Extract the (x, y) coordinate from the center of the cell holding the provided text.  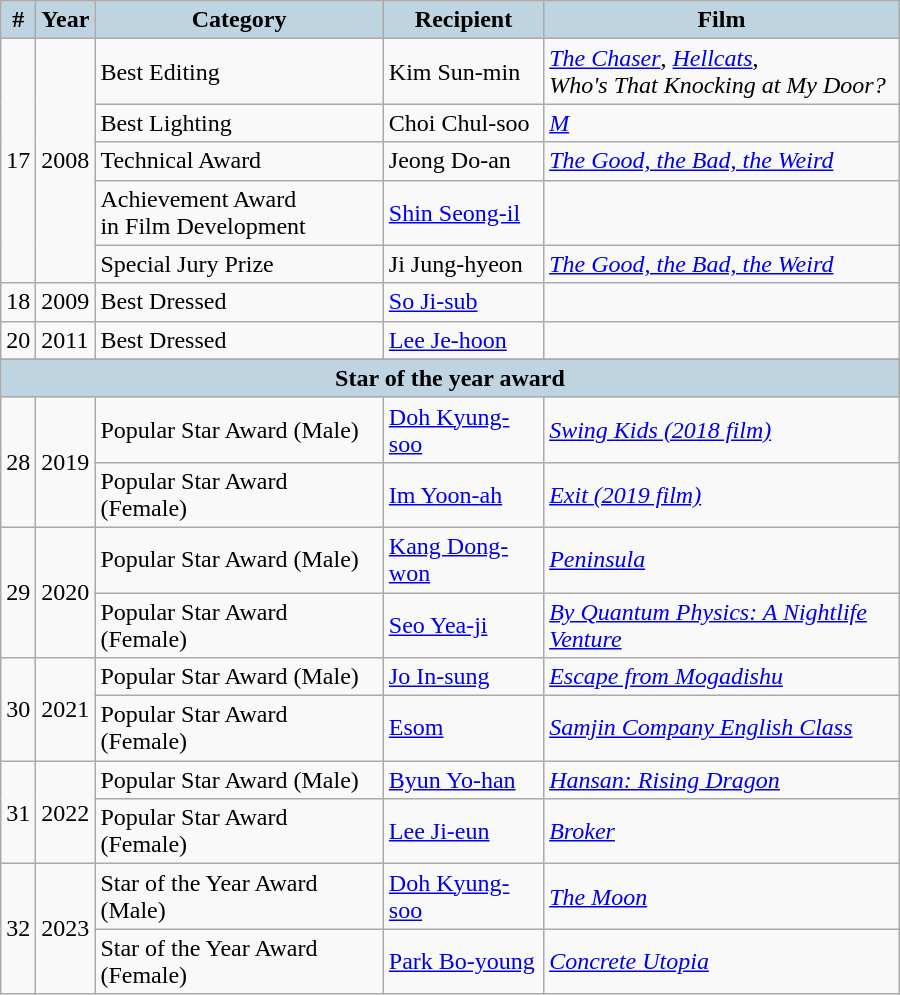
Park Bo-young (463, 962)
Jeong Do-an (463, 161)
Best Editing (239, 72)
2020 (66, 592)
29 (18, 592)
2023 (66, 929)
2008 (66, 161)
2011 (66, 340)
Seo Yea-ji (463, 624)
2019 (66, 462)
Im Yoon-ah (463, 494)
The Chaser, Hellcats, Who's That Knocking at My Door? (722, 72)
2009 (66, 302)
Recipient (463, 20)
32 (18, 929)
By Quantum Physics: A Nightlife Venture (722, 624)
Samjin Company English Class (722, 728)
Hansan: Rising Dragon (722, 780)
Year (66, 20)
Concrete Utopia (722, 962)
17 (18, 161)
Lee Je-hoon (463, 340)
18 (18, 302)
Jo In-sung (463, 677)
Technical Award (239, 161)
Best Lighting (239, 123)
Star of the Year Award (Male) (239, 896)
Byun Yo-han (463, 780)
Kim Sun-min (463, 72)
Film (722, 20)
The Moon (722, 896)
2021 (66, 710)
2022 (66, 812)
Ji Jung-hyeon (463, 264)
Special Jury Prize (239, 264)
Shin Seong-il (463, 212)
20 (18, 340)
# (18, 20)
Star of the year award (450, 378)
Escape from Mogadishu (722, 677)
Broker (722, 832)
So Ji-sub (463, 302)
Exit (2019 film) (722, 494)
Swing Kids (2018 film) (722, 430)
Esom (463, 728)
M (722, 123)
Peninsula (722, 560)
Kang Dong-won (463, 560)
Achievement Award in Film Development (239, 212)
Category (239, 20)
Choi Chul-soo (463, 123)
28 (18, 462)
Lee Ji-eun (463, 832)
Star of the Year Award (Female) (239, 962)
31 (18, 812)
30 (18, 710)
